Output the [x, y] coordinate of the center of the cell containing the given text.  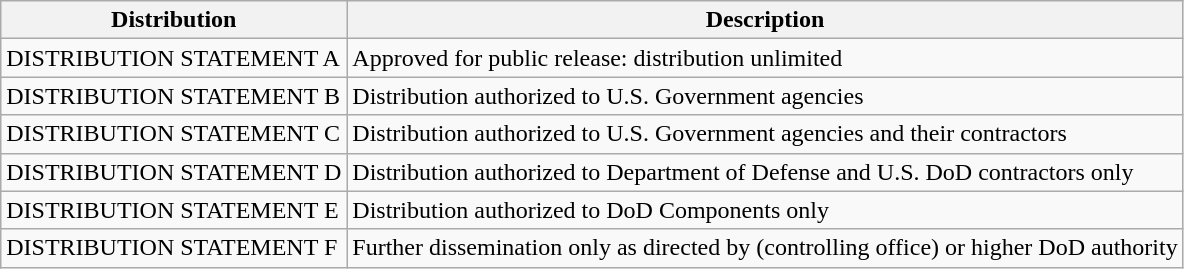
DISTRIBUTION STATEMENT A [174, 58]
Distribution authorized to U.S. Government agencies and their contractors [765, 134]
Distribution authorized to Department of Defense and U.S. DoD contractors only [765, 172]
DISTRIBUTION STATEMENT F [174, 248]
Further dissemination only as directed by (controlling office) or higher DoD authority [765, 248]
Description [765, 20]
DISTRIBUTION STATEMENT D [174, 172]
DISTRIBUTION STATEMENT C [174, 134]
Distribution authorized to DoD Components only [765, 210]
Distribution [174, 20]
Distribution authorized to U.S. Government agencies [765, 96]
Approved for public release: distribution unlimited [765, 58]
DISTRIBUTION STATEMENT B [174, 96]
DISTRIBUTION STATEMENT E [174, 210]
